Determine the [x, y] coordinate at the center of the cell enclosing the given text.  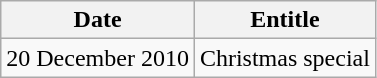
20 December 2010 [98, 58]
Christmas special [284, 58]
Entitle [284, 20]
Date [98, 20]
